Determine the [X, Y] coordinate at the center of the cell enclosing the given text.  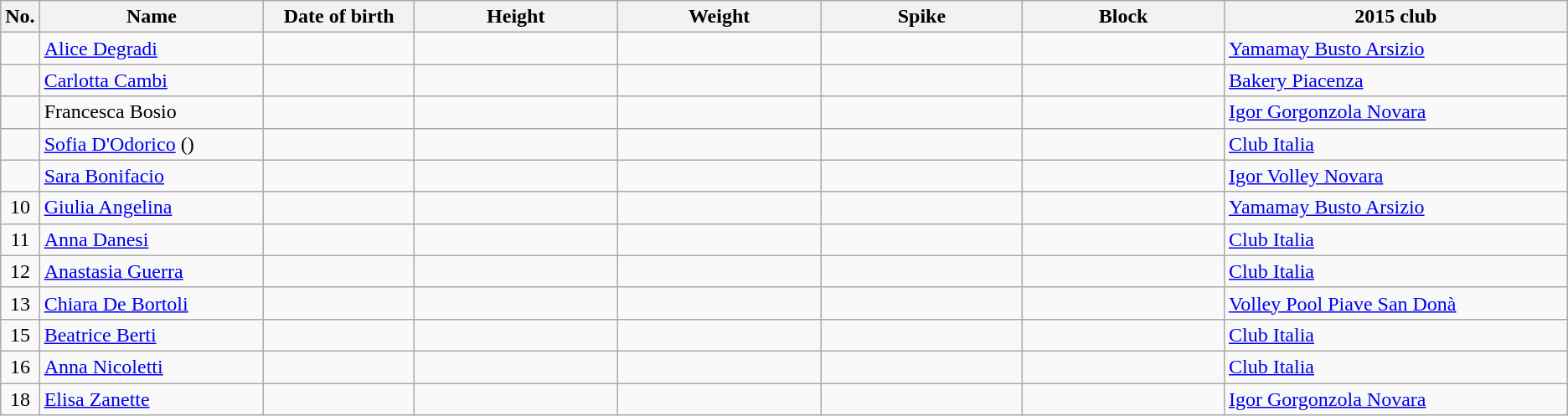
Sara Bonifacio [152, 176]
Name [152, 17]
13 [20, 303]
Spike [921, 17]
Weight [719, 17]
Volley Pool Piave San Donà [1395, 303]
Giulia Angelina [152, 208]
Elisa Zanette [152, 399]
Block [1124, 17]
Anastasia Guerra [152, 271]
12 [20, 271]
Height [516, 17]
Chiara De Bortoli [152, 303]
Date of birth [339, 17]
Francesca Bosio [152, 112]
Bakery Piacenza [1395, 80]
Igor Volley Novara [1395, 176]
15 [20, 335]
Anna Nicoletti [152, 367]
Anna Danesi [152, 239]
Carlotta Cambi [152, 80]
Sofia D'Odorico () [152, 144]
11 [20, 239]
18 [20, 399]
10 [20, 208]
16 [20, 367]
2015 club [1395, 17]
Alice Degradi [152, 49]
Beatrice Berti [152, 335]
No. [20, 17]
